Extract the (x, y) coordinate from the center of the cell holding the provided text.  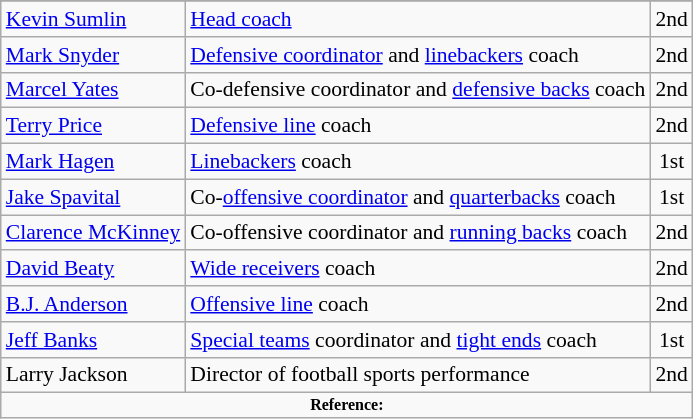
Larry Jackson (94, 375)
Kevin Sumlin (94, 19)
Director of football sports performance (418, 375)
Defensive line coach (418, 126)
Clarence McKinney (94, 233)
Co-defensive coordinator and defensive backs coach (418, 90)
Jake Spavital (94, 197)
Special teams coordinator and tight ends coach (418, 340)
David Beaty (94, 269)
Wide receivers coach (418, 269)
Co-offensive coordinator and quarterbacks coach (418, 197)
Linebackers coach (418, 162)
Offensive line coach (418, 304)
Head coach (418, 19)
Terry Price (94, 126)
Defensive coordinator and linebackers coach (418, 55)
Marcel Yates (94, 90)
Mark Hagen (94, 162)
Reference: (347, 405)
Mark Snyder (94, 55)
Co-offensive coordinator and running backs coach (418, 233)
Jeff Banks (94, 340)
B.J. Anderson (94, 304)
